Scan for the cell matching the given text and deliver its (X, Y) coordinate at center. 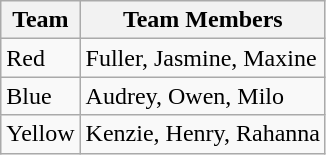
Blue (40, 96)
Yellow (40, 134)
Team Members (202, 20)
Audrey, Owen, Milo (202, 96)
Kenzie, Henry, Rahanna (202, 134)
Red (40, 58)
Fuller, Jasmine, Maxine (202, 58)
Team (40, 20)
